Return the [x, y] coordinate for the center point of the cell that contains the specified text.  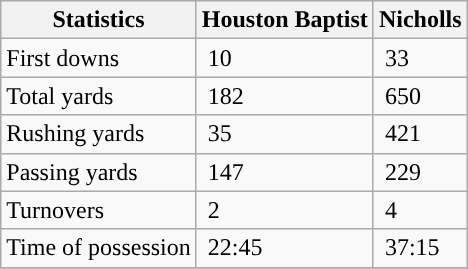
Houston Baptist [284, 20]
35 [284, 134]
Statistics [99, 20]
4 [420, 210]
33 [420, 58]
650 [420, 96]
First downs [99, 58]
Rushing yards [99, 134]
229 [420, 172]
22:45 [284, 248]
Turnovers [99, 210]
Time of possession [99, 248]
182 [284, 96]
2 [284, 210]
10 [284, 58]
Total yards [99, 96]
37:15 [420, 248]
147 [284, 172]
Passing yards [99, 172]
Nicholls [420, 20]
421 [420, 134]
